Output the (x, y) coordinate of the center of the cell containing the given text.  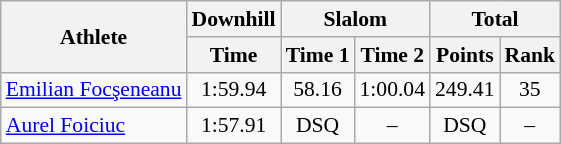
Time (234, 55)
Time 2 (392, 55)
1:59.94 (234, 90)
Aurel Foiciuc (94, 126)
35 (530, 90)
1:57.91 (234, 126)
Emilian Focşeneanu (94, 90)
Points (464, 55)
Rank (530, 55)
249.41 (464, 90)
Time 1 (318, 55)
Slalom (356, 19)
58.16 (318, 90)
Athlete (94, 36)
Downhill (234, 19)
Total (495, 19)
1:00.04 (392, 90)
